Return [X, Y] of the center of cell containing provided text 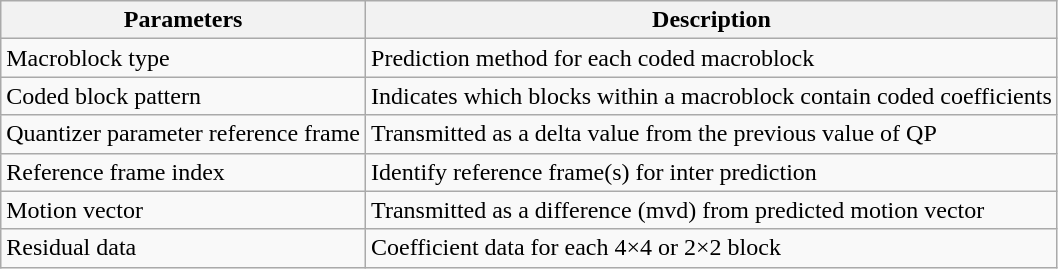
Coded block pattern [184, 96]
Parameters [184, 20]
Description [712, 20]
Indicates which blocks within a macroblock contain coded coefficients [712, 96]
Prediction method for each coded macroblock [712, 58]
Transmitted as a difference (mvd) from predicted motion vector [712, 210]
Transmitted as a delta value from the previous value of QP [712, 134]
Motion vector [184, 210]
Coefficient data for each 4×4 or 2×2 block [712, 248]
Identify reference frame(s) for inter prediction [712, 172]
Residual data [184, 248]
Quantizer parameter reference frame [184, 134]
Macroblock type [184, 58]
Reference frame index [184, 172]
